For the text-containing cell, return its midpoint in (X, Y) coordinate format. 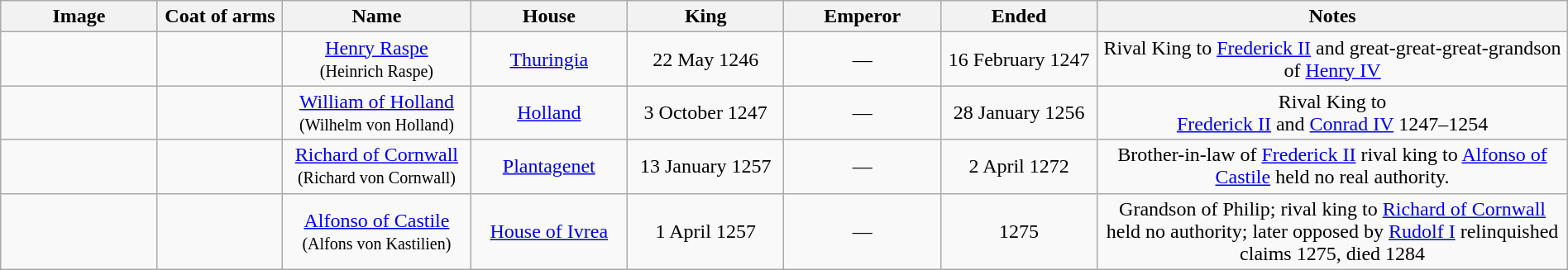
Image (79, 17)
Brother-in-law of Frederick II rival king to Alfonso of Castile held no real authority. (1332, 167)
Alfonso of Castile(Alfons von Kastilien) (377, 231)
Rival King toFrederick II and Conrad IV 1247–1254 (1332, 112)
Rival King to Frederick II and great-great-great-grandson of Henry IV (1332, 59)
3 October 1247 (706, 112)
House (549, 17)
2 April 1272 (1019, 167)
1 April 1257 (706, 231)
King (706, 17)
Thuringia (549, 59)
Plantagenet (549, 167)
22 May 1246 (706, 59)
1275 (1019, 231)
Grandson of Philip; rival king to Richard of Cornwall held no authority; later opposed by Rudolf I relinquished claims 1275, died 1284 (1332, 231)
Name (377, 17)
Holland (549, 112)
Richard of Cornwall(Richard von Cornwall) (377, 167)
13 January 1257 (706, 167)
Notes (1332, 17)
Emperor (862, 17)
Ended (1019, 17)
16 February 1247 (1019, 59)
William of Holland(Wilhelm von Holland) (377, 112)
28 January 1256 (1019, 112)
House of Ivrea (549, 231)
Coat of arms (220, 17)
Henry Raspe(Heinrich Raspe) (377, 59)
